Locate the cell with the specified text and output its (x, y) center coordinate. 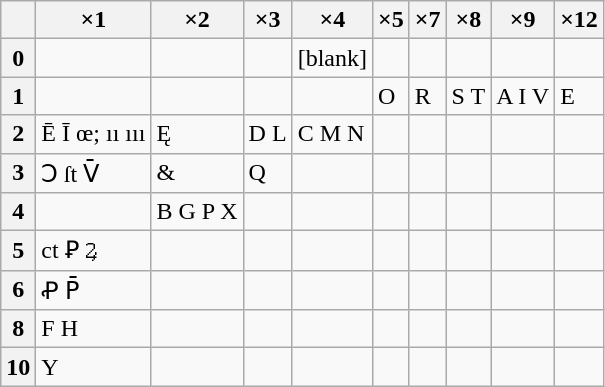
E (580, 96)
0 (18, 58)
2 (18, 134)
6 (18, 290)
×3 (268, 20)
& (197, 173)
×5 (390, 20)
×2 (197, 20)
R (428, 96)
×4 (332, 20)
8 (18, 329)
S T (468, 96)
Ē Ī œ; ıı ııı (94, 134)
Y (94, 367)
Ꝓ P̄ (94, 290)
3 (18, 173)
B G P X (197, 212)
1 (18, 96)
D L (268, 134)
4 (18, 212)
5 (18, 251)
[blank] (332, 58)
ct Ꝑ Ꝝ (94, 251)
Ↄ ſt V̄ (94, 173)
×8 (468, 20)
A I V (523, 96)
O (390, 96)
C M N (332, 134)
F H (94, 329)
Ę (197, 134)
×12 (580, 20)
×1 (94, 20)
×9 (523, 20)
×7 (428, 20)
Q (268, 173)
10 (18, 367)
